Return [x, y] of the center of cell containing provided text 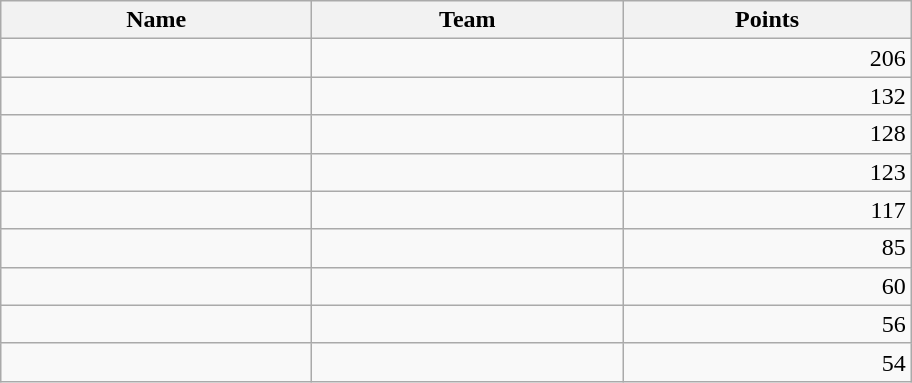
54 [767, 362]
128 [767, 134]
132 [767, 96]
Name [156, 20]
60 [767, 286]
123 [767, 172]
117 [767, 210]
56 [767, 324]
Team [468, 20]
85 [767, 248]
206 [767, 58]
Points [767, 20]
